Provide the (x, y) coordinate of the cell's center where the given text is located.  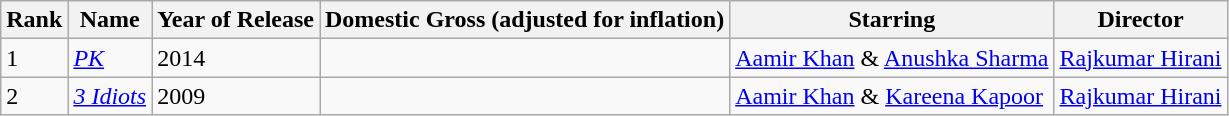
Aamir Khan & Anushka Sharma (892, 58)
2 (34, 96)
Director (1140, 20)
Year of Release (236, 20)
Domestic Gross (adjusted for inflation) (525, 20)
2009 (236, 96)
3 Idiots (110, 96)
Aamir Khan & Kareena Kapoor (892, 96)
Rank (34, 20)
2014 (236, 58)
PK (110, 58)
1 (34, 58)
Name (110, 20)
Starring (892, 20)
